From the cell containing the given text, extract its center point as [x, y] coordinate. 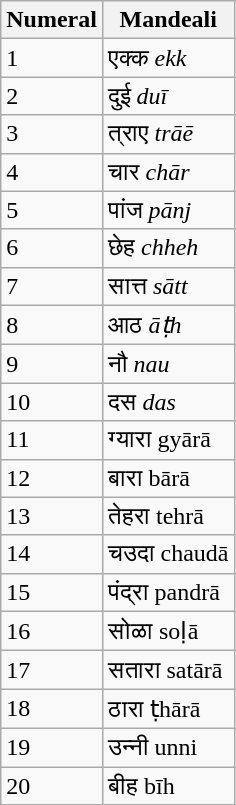
छेह chheh [168, 248]
12 [52, 478]
चार chār [168, 172]
सात्त sātt [168, 286]
नौ nau [168, 364]
17 [52, 670]
Mandeali [168, 20]
पंद्रा pandrā [168, 592]
13 [52, 516]
पांज pānj [168, 210]
10 [52, 402]
8 [52, 325]
18 [52, 709]
सतारा satārā [168, 670]
सोळा soḷā [168, 631]
दुई duī [168, 96]
Numeral [52, 20]
14 [52, 554]
चउदा chaudā [168, 554]
बीह bīh [168, 785]
आठ āṭh [168, 325]
20 [52, 785]
त्राए trāē [168, 134]
5 [52, 210]
दस das [168, 402]
6 [52, 248]
3 [52, 134]
7 [52, 286]
11 [52, 440]
एक्क ekk [168, 58]
ठारा ṭhārā [168, 709]
1 [52, 58]
बारा bārā [168, 478]
16 [52, 631]
उन्नी unni [168, 747]
ग्यारा gyārā [168, 440]
तेहरा tehrā [168, 516]
4 [52, 172]
15 [52, 592]
2 [52, 96]
19 [52, 747]
9 [52, 364]
